Determine the (X, Y) coordinate at the center of the cell enclosing the given text.  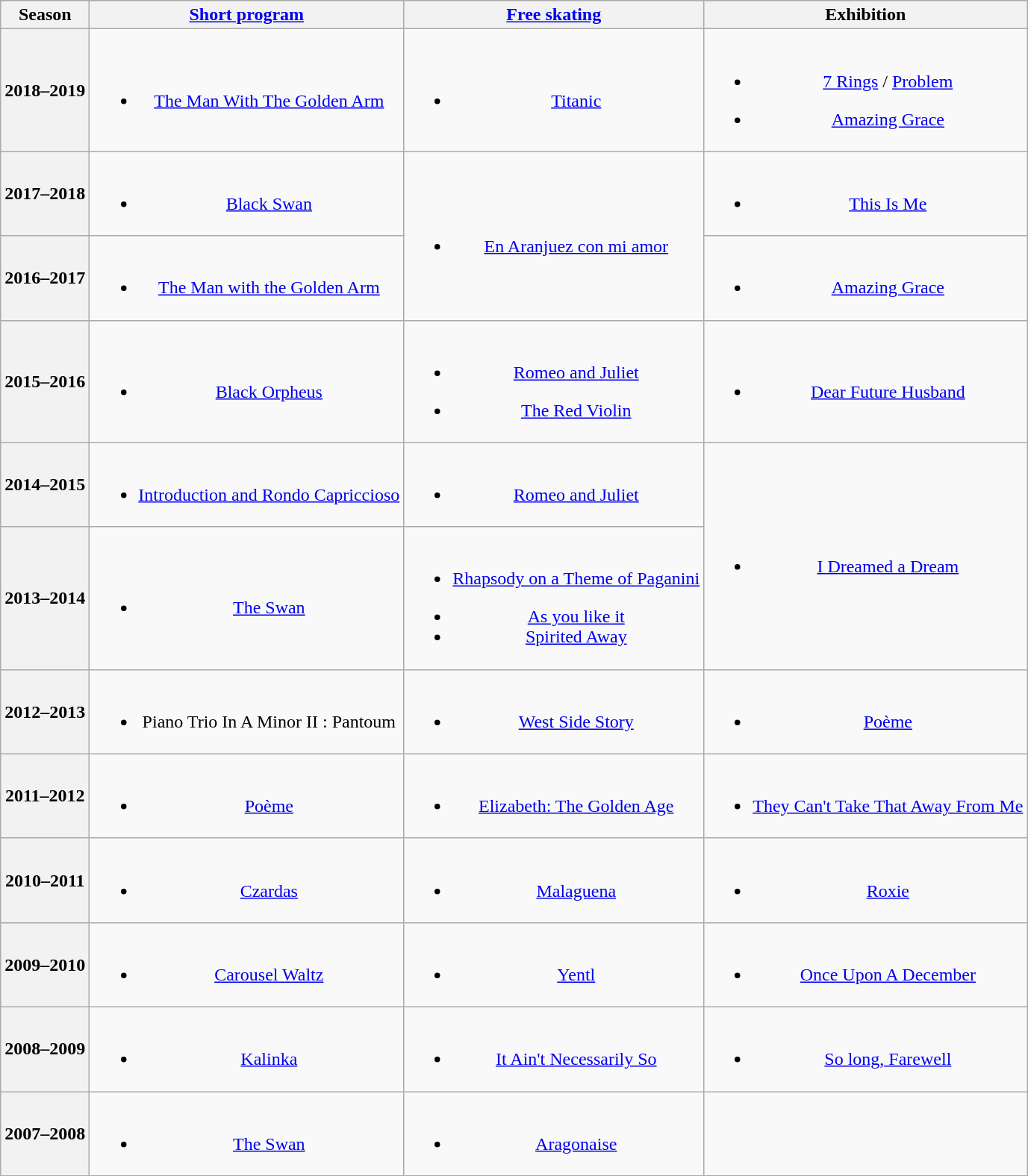
2008–2009 (45, 1049)
The Man With The Golden Arm (246, 90)
7 Rings / Problem Amazing Grace (866, 90)
Aragonaise (554, 1133)
Free skating (554, 15)
Elizabeth: The Golden Age (554, 795)
So long, Farewell (866, 1049)
Dear Future Husband (866, 381)
2018–2019 (45, 90)
Amazing Grace (866, 278)
2017–2018 (45, 194)
2016–2017 (45, 278)
Carousel Waltz (246, 964)
2009–2010 (45, 964)
Malaguena (554, 881)
2011–2012 (45, 795)
2010–2011 (45, 881)
West Side Story (554, 712)
Kalinka (246, 1049)
The Man with the Golden Arm (246, 278)
I Dreamed a Dream (866, 556)
Romeo and Juliet (554, 485)
Black Orpheus (246, 381)
Season (45, 15)
2014–2015 (45, 485)
Once Upon A December (866, 964)
Romeo and Juliet The Red Violin (554, 381)
Black Swan (246, 194)
Rhapsody on a Theme of Paganini As you like it Spirited Away (554, 598)
2007–2008 (45, 1133)
2015–2016 (45, 381)
Introduction and Rondo Capriccioso (246, 485)
Czardas (246, 881)
Titanic (554, 90)
2012–2013 (45, 712)
They Can't Take That Away From Me (866, 795)
This Is Me (866, 194)
It Ain't Necessarily So (554, 1049)
En Aranjuez con mi amor (554, 236)
Piano Trio In A Minor II : Pantoum (246, 712)
Short program (246, 15)
Exhibition (866, 15)
Roxie (866, 881)
Yentl (554, 964)
2013–2014 (45, 598)
